Extract the [x, y] coordinate from the center of the cell holding the provided text.  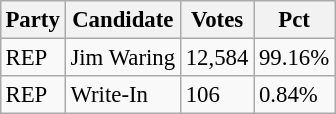
0.84% [294, 95]
Pct [294, 20]
Candidate [122, 20]
Jim Waring [122, 57]
Votes [216, 20]
106 [216, 95]
12,584 [216, 57]
Write-In [122, 95]
Party [32, 20]
99.16% [294, 57]
